Identify which cell holds the provided text, then report its (x, y) central coordinate. 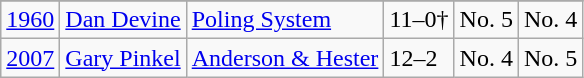
Dan Devine (123, 20)
12–2 (419, 58)
11–0† (419, 20)
Poling System (285, 20)
2007 (30, 58)
Anderson & Hester (285, 58)
1960 (30, 20)
Gary Pinkel (123, 58)
